Return [x, y] of the center of cell containing provided text 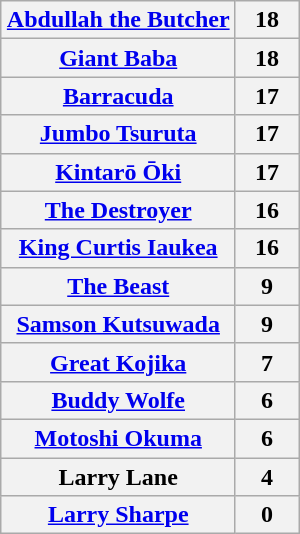
0 [267, 515]
Kintarō Ōki [118, 172]
Abdullah the Butcher [118, 20]
Giant Baba [118, 58]
Jumbo Tsuruta [118, 134]
4 [267, 477]
King Curtis Iaukea [118, 248]
7 [267, 362]
Larry Lane [118, 477]
Larry Sharpe [118, 515]
The Beast [118, 286]
Great Kojika [118, 362]
Barracuda [118, 96]
Samson Kutsuwada [118, 324]
The Destroyer [118, 210]
Buddy Wolfe [118, 400]
Motoshi Okuma [118, 438]
